Scan for the cell matching the given text and deliver its [X, Y] coordinate at center. 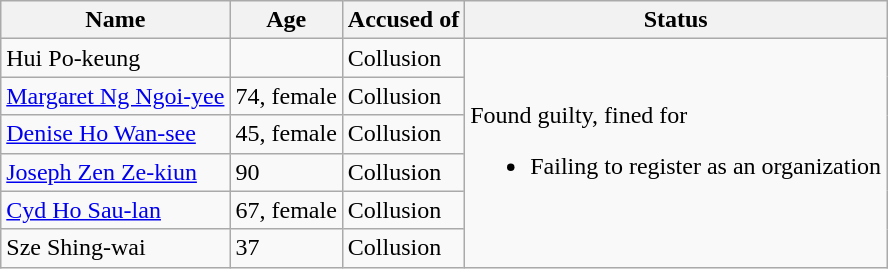
74, female [286, 96]
Age [286, 20]
Denise Ho Wan-see [116, 134]
Found guilty, fined forFailing to register as an organization [676, 153]
Sze Shing-wai [116, 248]
Accused of [403, 20]
Hui Po-keung [116, 58]
45, female [286, 134]
Margaret Ng Ngoi-yee [116, 96]
Status [676, 20]
37 [286, 248]
Name [116, 20]
67, female [286, 210]
90 [286, 172]
Cyd Ho Sau-lan [116, 210]
Joseph Zen Ze-kiun [116, 172]
